From the cell containing the given text, extract its center point as [x, y] coordinate. 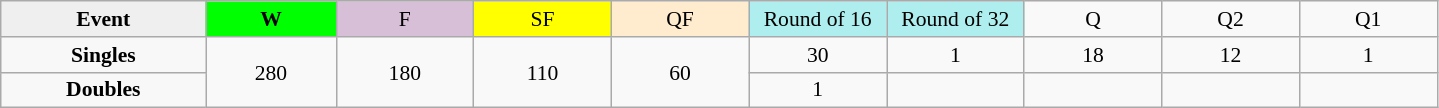
280 [271, 72]
Round of 32 [955, 19]
12 [1231, 55]
30 [818, 55]
18 [1093, 55]
Singles [104, 55]
Doubles [104, 90]
60 [680, 72]
Q [1093, 19]
W [271, 19]
Q2 [1231, 19]
F [405, 19]
Q1 [1368, 19]
180 [405, 72]
110 [543, 72]
SF [543, 19]
Event [104, 19]
QF [680, 19]
Round of 16 [818, 19]
